Return (x, y) of the center of cell containing provided text 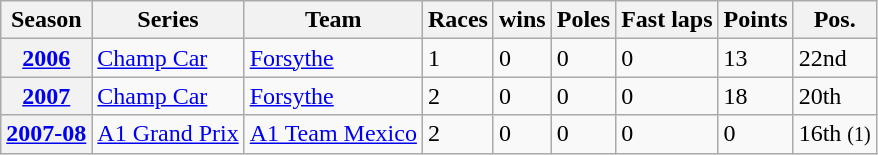
2007-08 (46, 134)
16th (1) (834, 134)
13 (756, 58)
Poles (583, 20)
Series (168, 20)
1 (458, 58)
A1 Team Mexico (333, 134)
A1 Grand Prix (168, 134)
2006 (46, 58)
Races (458, 20)
18 (756, 96)
22nd (834, 58)
Team (333, 20)
wins (522, 20)
Points (756, 20)
Pos. (834, 20)
Fast laps (667, 20)
2007 (46, 96)
20th (834, 96)
Season (46, 20)
